Locate the cell with the specified text and output its [X, Y] center coordinate. 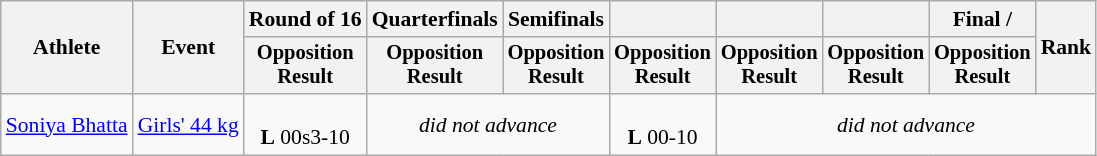
Soniya Bhatta [67, 124]
Semifinals [556, 19]
Round of 16 [306, 19]
L 00s3-10 [306, 124]
Rank [1066, 48]
Girls' 44 kg [188, 124]
Final / [982, 19]
Event [188, 48]
Athlete [67, 48]
L 00-10 [662, 124]
Quarterfinals [435, 19]
